Capture the cell that displays the provided text and extract its (x, y) central coordinate. 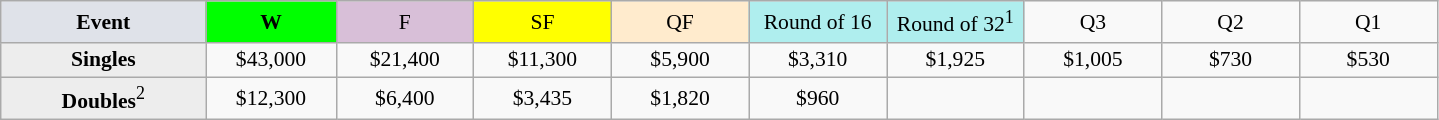
$530 (1368, 60)
$1,820 (680, 98)
$11,300 (543, 60)
Singles (104, 60)
QF (680, 22)
$43,000 (271, 60)
Q2 (1231, 22)
$5,900 (680, 60)
Doubles2 (104, 98)
$3,310 (818, 60)
Round of 16 (818, 22)
$1,005 (1093, 60)
SF (543, 22)
$3,435 (543, 98)
$12,300 (271, 98)
$1,925 (955, 60)
Event (104, 22)
$960 (818, 98)
Q1 (1368, 22)
$21,400 (405, 60)
F (405, 22)
$730 (1231, 60)
$6,400 (405, 98)
W (271, 22)
Round of 321 (955, 22)
Q3 (1093, 22)
